Detect which cell encompasses the target text, then output its (x, y) center coordinate. 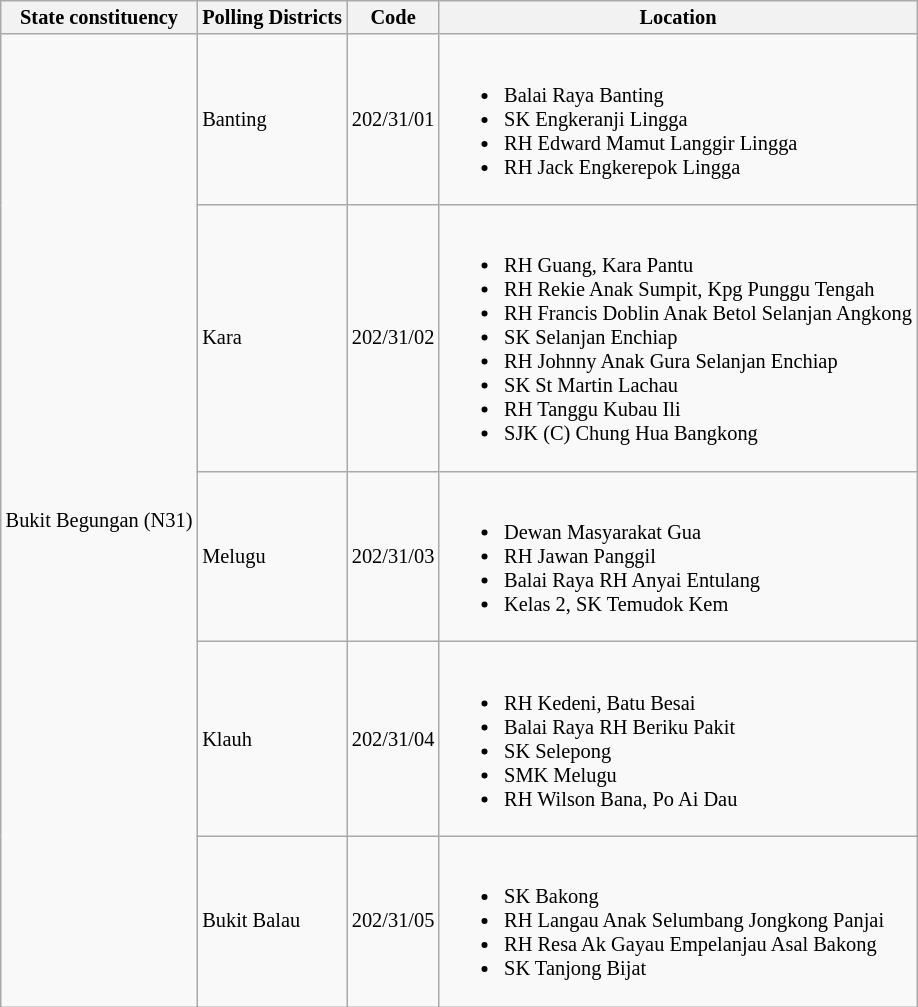
202/31/01 (393, 119)
Kara (272, 337)
Dewan Masyarakat GuaRH Jawan PanggilBalai Raya RH Anyai EntulangKelas 2, SK Temudok Kem (678, 556)
Location (678, 17)
Bukit Balau (272, 921)
202/31/03 (393, 556)
Polling Districts (272, 17)
RH Kedeni, Batu BesaiBalai Raya RH Beriku PakitSK SelepongSMK MeluguRH Wilson Bana, Po Ai Dau (678, 738)
Melugu (272, 556)
202/31/04 (393, 738)
Bukit Begungan (N31) (100, 520)
Banting (272, 119)
State constituency (100, 17)
202/31/05 (393, 921)
Balai Raya BantingSK Engkeranji LinggaRH Edward Mamut Langgir LinggaRH Jack Engkerepok Lingga (678, 119)
202/31/02 (393, 337)
Code (393, 17)
Klauh (272, 738)
SK BakongRH Langau Anak Selumbang Jongkong PanjaiRH Resa Ak Gayau Empelanjau Asal BakongSK Tanjong Bijat (678, 921)
